Determine the (X, Y) coordinate at the center of the cell enclosing the given text.  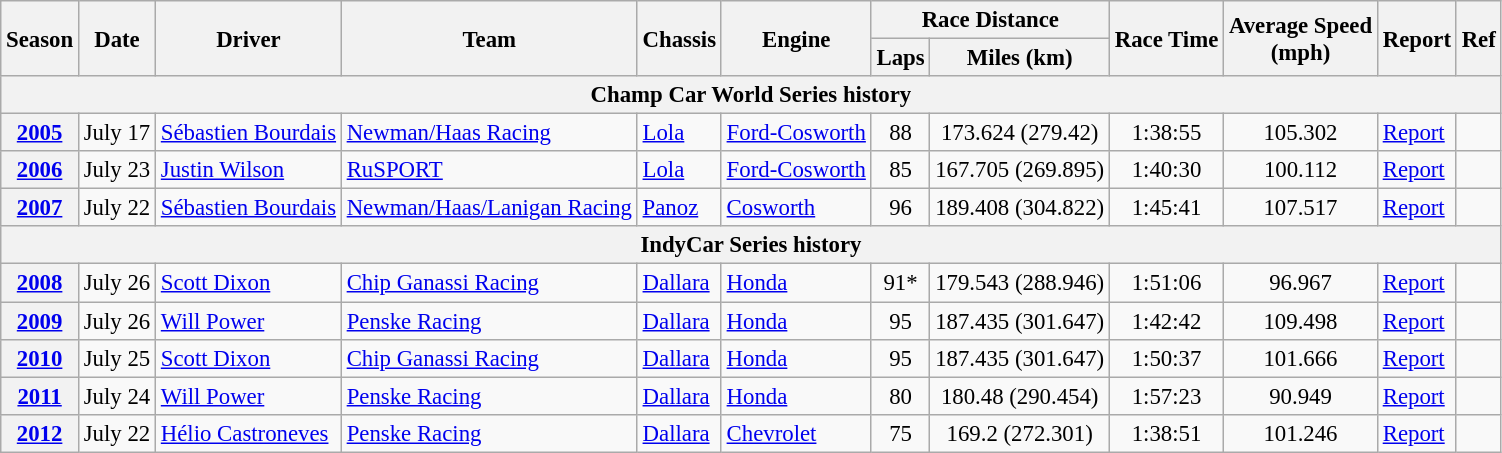
101.666 (1301, 358)
91* (900, 283)
Hélio Castroneves (249, 433)
July 17 (116, 133)
100.112 (1301, 170)
189.408 (304.822) (1020, 208)
1:42:42 (1166, 321)
173.624 (279.42) (1020, 133)
1:45:41 (1166, 208)
169.2 (272.301) (1020, 433)
90.949 (1301, 396)
2006 (40, 170)
Team (489, 38)
2007 (40, 208)
1:51:06 (1166, 283)
107.517 (1301, 208)
96 (900, 208)
July 25 (116, 358)
2011 (40, 396)
Race Distance (990, 20)
180.48 (290.454) (1020, 396)
167.705 (269.895) (1020, 170)
Driver (249, 38)
101.246 (1301, 433)
Average Speed(mph) (1301, 38)
2010 (40, 358)
Race Time (1166, 38)
109.498 (1301, 321)
RuSPORT (489, 170)
July 24 (116, 396)
105.302 (1301, 133)
2008 (40, 283)
Champ Car World Series history (751, 95)
75 (900, 433)
Engine (796, 38)
Laps (900, 58)
Season (40, 38)
IndyCar Series history (751, 245)
Newman/Haas Racing (489, 133)
2012 (40, 433)
Newman/Haas/Lanigan Racing (489, 208)
Miles (km) (1020, 58)
96.967 (1301, 283)
1:40:30 (1166, 170)
85 (900, 170)
88 (900, 133)
80 (900, 396)
Date (116, 38)
1:57:23 (1166, 396)
Chevrolet (796, 433)
2009 (40, 321)
1:38:51 (1166, 433)
Panoz (679, 208)
Justin Wilson (249, 170)
Chassis (679, 38)
Cosworth (796, 208)
179.543 (288.946) (1020, 283)
Ref (1478, 38)
1:50:37 (1166, 358)
2005 (40, 133)
July 23 (116, 170)
1:38:55 (1166, 133)
